Determine the (X, Y) coordinate at the center of the cell enclosing the given text.  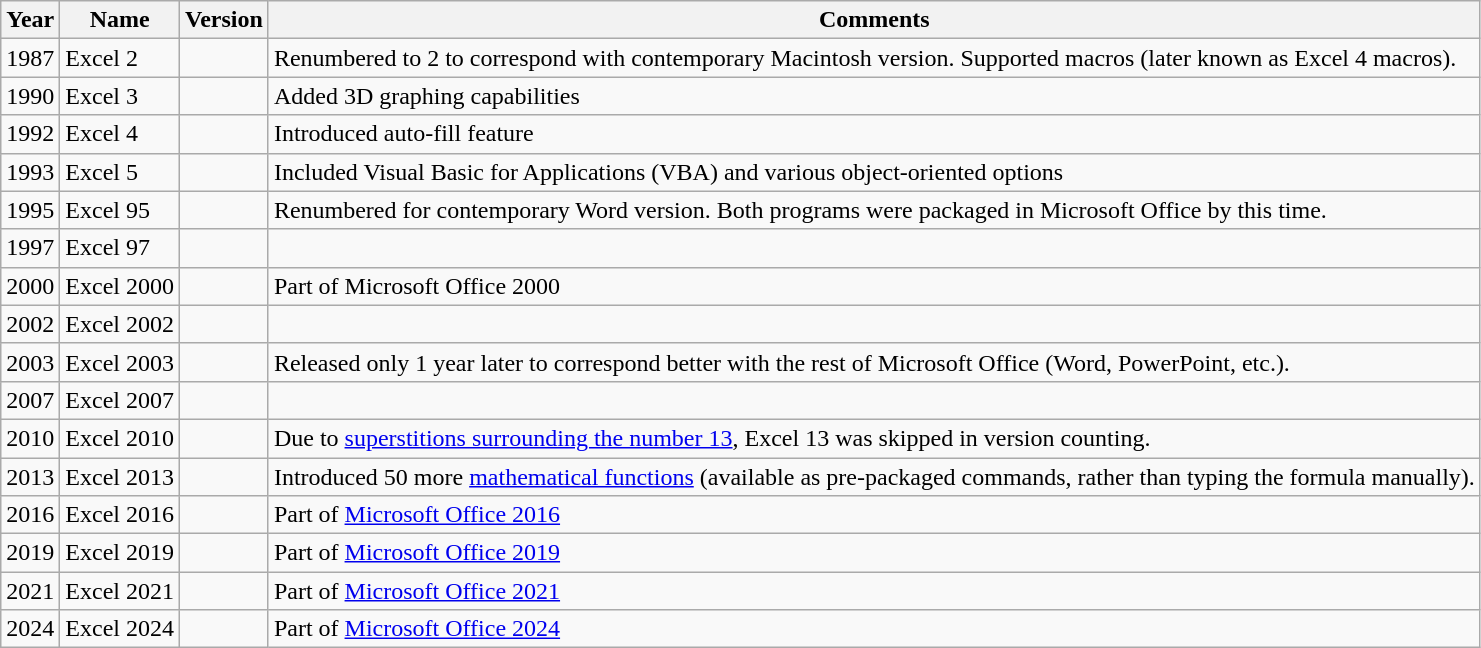
Excel 2007 (120, 400)
2007 (30, 400)
Excel 2 (120, 58)
1993 (30, 172)
Excel 97 (120, 248)
Introduced auto-fill feature (874, 134)
1987 (30, 58)
1992 (30, 134)
Excel 2019 (120, 553)
Name (120, 20)
Part of Microsoft Office 2021 (874, 591)
Excel 2016 (120, 515)
Excel 2002 (120, 324)
2003 (30, 362)
Version (224, 20)
2010 (30, 438)
2024 (30, 629)
Excel 95 (120, 210)
Released only 1 year later to correspond better with the rest of Microsoft Office (Word, PowerPoint, etc.). (874, 362)
2000 (30, 286)
Excel 2003 (120, 362)
Excel 2000 (120, 286)
Excel 2021 (120, 591)
2002 (30, 324)
Part of Microsoft Office 2000 (874, 286)
Excel 2010 (120, 438)
Part of Microsoft Office 2016 (874, 515)
Comments (874, 20)
2021 (30, 591)
1995 (30, 210)
Renumbered to 2 to correspond with contemporary Macintosh version. Supported macros (later known as Excel 4 macros). (874, 58)
Part of Microsoft Office 2019 (874, 553)
Excel 4 (120, 134)
Excel 5 (120, 172)
Added 3D graphing capabilities (874, 96)
2016 (30, 515)
Part of Microsoft Office 2024 (874, 629)
2013 (30, 477)
Excel 3 (120, 96)
Due to superstitions surrounding the number 13, Excel 13 was skipped in version counting. (874, 438)
Excel 2024 (120, 629)
Introduced 50 more mathematical functions (available as pre-packaged commands, rather than typing the formula manually). (874, 477)
Renumbered for contemporary Word version. Both programs were packaged in Microsoft Office by this time. (874, 210)
Included Visual Basic for Applications (VBA) and various object-oriented options (874, 172)
2019 (30, 553)
Excel 2013 (120, 477)
1997 (30, 248)
Year (30, 20)
1990 (30, 96)
